Pinpoint the cell where the given text exists, returning its (x, y) midpoint coordinate. 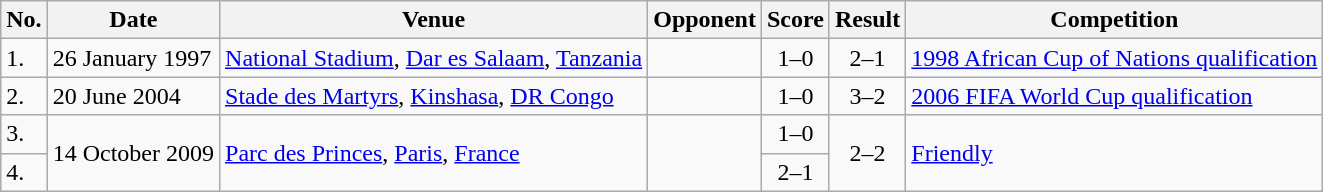
Date (133, 20)
2. (24, 96)
2–2 (867, 153)
1998 African Cup of Nations qualification (1114, 58)
Stade des Martyrs, Kinshasa, DR Congo (434, 96)
Competition (1114, 20)
Friendly (1114, 153)
26 January 1997 (133, 58)
Venue (434, 20)
No. (24, 20)
Opponent (705, 20)
4. (24, 172)
20 June 2004 (133, 96)
Result (867, 20)
Score (795, 20)
1. (24, 58)
14 October 2009 (133, 153)
Parc des Princes, Paris, France (434, 153)
3. (24, 134)
2006 FIFA World Cup qualification (1114, 96)
National Stadium, Dar es Salaam, Tanzania (434, 58)
3–2 (867, 96)
